Pinpoint the cell where the given text exists, returning its [x, y] midpoint coordinate. 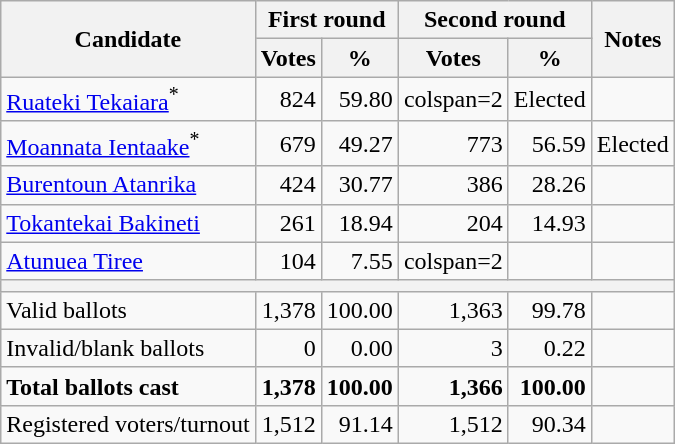
Valid ballots [128, 310]
Burentoun Atanrika [128, 185]
3 [453, 348]
Atunuea Tiree [128, 261]
204 [453, 223]
14.93 [550, 223]
386 [453, 185]
91.14 [360, 424]
59.80 [360, 100]
30.77 [360, 185]
56.59 [550, 144]
1,366 [453, 386]
49.27 [360, 144]
Invalid/blank ballots [128, 348]
824 [288, 100]
28.26 [550, 185]
773 [453, 144]
Registered voters/turnout [128, 424]
Tokantekai Bakineti [128, 223]
7.55 [360, 261]
424 [288, 185]
First round [326, 20]
Total ballots cast [128, 386]
0 [288, 348]
18.94 [360, 223]
Moannata Ientaake* [128, 144]
Notes [632, 39]
Candidate [128, 39]
1,363 [453, 310]
0.22 [550, 348]
Second round [494, 20]
104 [288, 261]
679 [288, 144]
99.78 [550, 310]
90.34 [550, 424]
Ruateki Tekaiara* [128, 100]
261 [288, 223]
0.00 [360, 348]
